Identify which cell holds the provided text, then report its (X, Y) central coordinate. 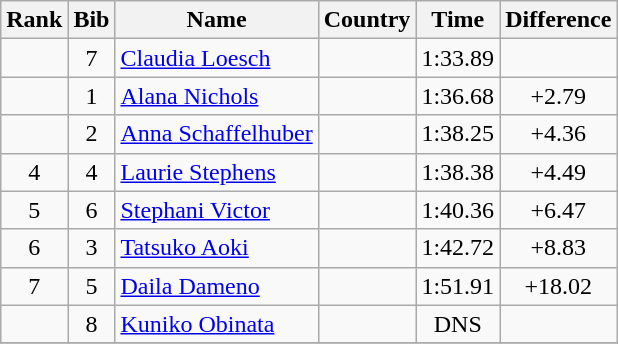
1 (92, 96)
1:38.25 (458, 134)
8 (92, 324)
Name (216, 20)
Rank (34, 20)
Time (458, 20)
+4.49 (558, 172)
Daila Dameno (216, 286)
DNS (458, 324)
Anna Schaffelhuber (216, 134)
Country (367, 20)
Laurie Stephens (216, 172)
3 (92, 248)
+2.79 (558, 96)
2 (92, 134)
+8.83 (558, 248)
1:40.36 (458, 210)
1:38.38 (458, 172)
Bib (92, 20)
+4.36 (558, 134)
Stephani Victor (216, 210)
1:36.68 (458, 96)
1:33.89 (458, 58)
1:42.72 (458, 248)
Tatsuko Aoki (216, 248)
1:51.91 (458, 286)
Alana Nichols (216, 96)
+18.02 (558, 286)
+6.47 (558, 210)
Claudia Loesch (216, 58)
Difference (558, 20)
Kuniko Obinata (216, 324)
